Identify which cell holds the provided text, then report its [X, Y] central coordinate. 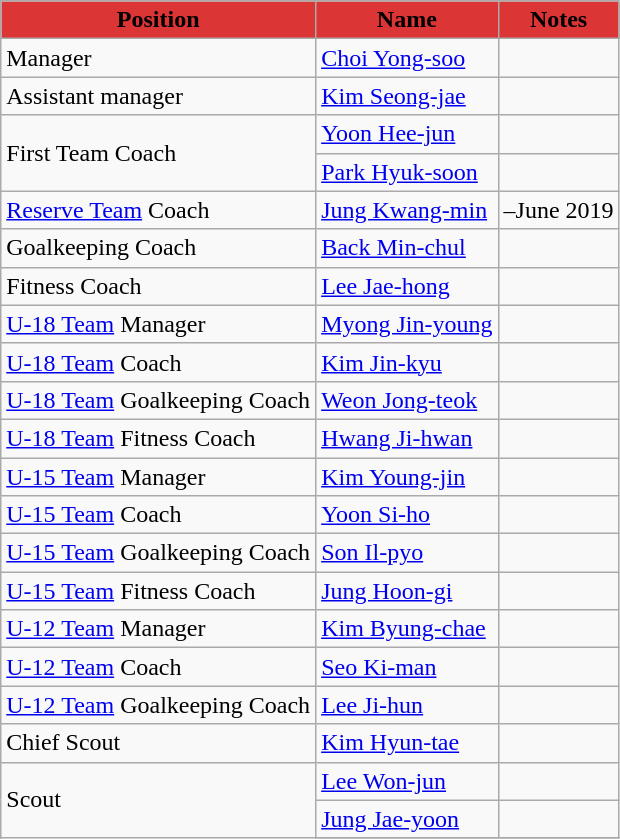
Yoon Si-ho [407, 515]
Park Hyuk-soon [407, 172]
Name [407, 20]
Notes [558, 20]
Jung Kwang-min [407, 210]
U-12 Team Coach [158, 667]
U-18 Team Goalkeeping Coach [158, 400]
Myong Jin-young [407, 324]
U-15 Team Goalkeeping Coach [158, 553]
Son Il-pyo [407, 553]
Chief Scout [158, 743]
First Team Coach [158, 153]
Assistant manager [158, 96]
Fitness Coach [158, 286]
Kim Seong-jae [407, 96]
U-15 Team Coach [158, 515]
U-18 Team Fitness Coach [158, 438]
Kim Byung-chae [407, 629]
Seo Ki-man [407, 667]
Manager [158, 58]
Position [158, 20]
Jung Hoon-gi [407, 591]
Reserve Team Coach [158, 210]
U-12 Team Manager [158, 629]
Kim Young-jin [407, 477]
Yoon Hee-jun [407, 134]
Scout [158, 800]
–June 2019 [558, 210]
Lee Ji-hun [407, 705]
Kim Hyun-tae [407, 743]
U-15 Team Manager [158, 477]
Lee Won-jun [407, 781]
Kim Jin-kyu [407, 362]
U-18 Team Coach [158, 362]
Jung Jae-yoon [407, 819]
U-12 Team Goalkeeping Coach [158, 705]
Goalkeeping Coach [158, 248]
Weon Jong-teok [407, 400]
U-15 Team Fitness Coach [158, 591]
Back Min-chul [407, 248]
Lee Jae-hong [407, 286]
Hwang Ji-hwan [407, 438]
U-18 Team Manager [158, 324]
Choi Yong-soo [407, 58]
